Identify which cell holds the provided text, then report its [x, y] central coordinate. 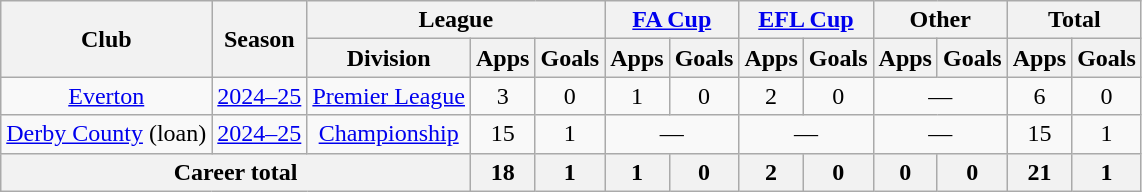
6 [1039, 96]
Club [106, 39]
18 [503, 172]
Championship [389, 134]
Premier League [389, 96]
21 [1039, 172]
Division [389, 58]
Derby County (loan) [106, 134]
3 [503, 96]
Everton [106, 96]
Season [260, 39]
League [456, 20]
EFL Cup [806, 20]
Career total [236, 172]
Total [1074, 20]
FA Cup [672, 20]
Other [940, 20]
